Search for the cell housing the specified text and yield its (X, Y) center coordinate. 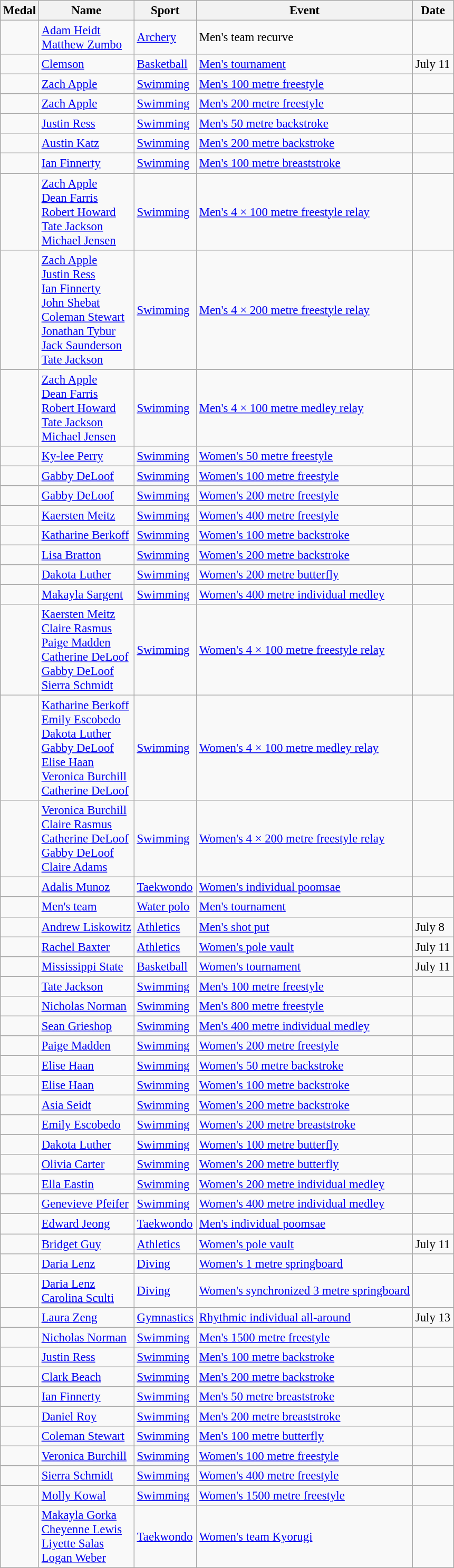
Men's 100 metre butterfly (304, 1436)
Event (304, 11)
Women's synchronized 3 metre springboard (304, 1291)
Women's 50 metre freestyle (304, 456)
Katharine Berkoff (86, 535)
Lisa Bratton (86, 555)
Water polo (165, 907)
Women's 1500 metre freestyle (304, 1496)
Sierra Schmidt (86, 1476)
Bridget Guy (86, 1244)
Men's 100 metre backstroke (304, 1357)
Women's 4 × 100 metre freestyle relay (304, 650)
July 13 (433, 1317)
Men's 50 metre backstroke (304, 124)
Women's tournament (304, 966)
Ky-lee Perry (86, 456)
Katharine Berkoff Emily Escobedo Dakota Luther Gabby DeLoof Elise Haan Veronica Burchill Catherine DeLoof (86, 748)
Clark Beach (86, 1377)
Coleman Stewart (86, 1436)
Mississippi State (86, 966)
Men's 50 metre breaststroke (304, 1397)
Daria Lenz (86, 1263)
Name (86, 11)
Adalis Munoz (86, 887)
Women's 200 metre breaststroke (304, 1125)
Genevieve Pfeifer (86, 1204)
Tate Jackson (86, 986)
Men's 4 × 200 metre freestyle relay (304, 310)
July 8 (433, 927)
Sean Grieshop (86, 1026)
Olivia Carter (86, 1164)
Men's team recurve (304, 38)
Clemson (86, 64)
Women's team Kyorugi (304, 1536)
Kaersten Meitz (86, 515)
Men's 4 × 100 metre freestyle relay (304, 212)
Men's shot put (304, 927)
Rhythmic individual all-around (304, 1317)
Asia Seidt (86, 1105)
Edward Jeong (86, 1224)
Makayla Sargent (86, 595)
Veronica Burchill Claire Rasmus Catherine DeLoof Gabby DeLoof Claire Adams (86, 839)
Women's 100 metre butterfly (304, 1145)
Adam HeidtMatthew Zumbo (86, 38)
Zach Apple Justin Ress Ian Finnerty John Shebat Coleman Stewart Jonathan Tybur Jack Saunderson Tate Jackson (86, 310)
Kaersten Meitz Claire Rasmus Paige Madden Catherine DeLoof Gabby DeLoof Sierra Schmidt (86, 650)
Rachel Baxter (86, 947)
Laura Zeng (86, 1317)
Andrew Liskowitz (86, 927)
Gymnastics (165, 1317)
Women's 1 metre springboard (304, 1263)
Men's 800 metre freestyle (304, 1006)
Ella Eastin (86, 1184)
Men's 200 metre breaststroke (304, 1416)
Sport (165, 11)
Paige Madden (86, 1046)
Archery (165, 38)
Veronica Burchill (86, 1456)
Women's 4 × 200 metre freestyle relay (304, 839)
Women's 4 × 100 metre medley relay (304, 748)
Men's 400 metre individual medley (304, 1026)
Women's 50 metre backstroke (304, 1065)
Austin Katz (86, 144)
Men's 200 metre freestyle (304, 104)
Emily Escobedo (86, 1125)
Women's 200 metre individual medley (304, 1184)
Daria Lenz Carolina Sculti (86, 1291)
Daniel Roy (86, 1416)
Molly Kowal (86, 1496)
Men's 4 × 100 metre medley relay (304, 408)
Men's 1500 metre freestyle (304, 1337)
Date (433, 11)
Men's 100 metre breaststroke (304, 163)
Makayla Gorka Cheyenne Lewis Liyette Salas Logan Weber (86, 1536)
Women's individual poomsae (304, 887)
Men's team (86, 907)
Medal (20, 11)
Men's individual poomsae (304, 1224)
